Return the (x, y) coordinate for the center point of the cell that contains the specified text.  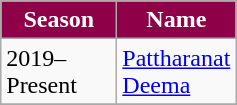
Name (176, 20)
Season (59, 20)
Pattharanat Deema (176, 72)
2019–Present (59, 72)
